Return [x, y] of the center of cell containing provided text 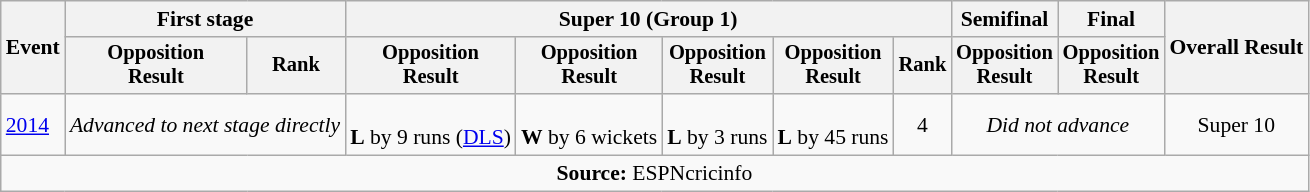
L by 9 runs (DLS) [430, 124]
Event [33, 48]
Advanced to next stage directly [205, 124]
L by 3 runs [717, 124]
Final [1112, 19]
Super 10 (Group 1) [648, 19]
First stage [205, 19]
Super 10 [1236, 124]
Did not advance [1058, 124]
L by 45 runs [832, 124]
2014 [33, 124]
4 [923, 124]
Source: ESPNcricinfo [654, 174]
Semifinal [1004, 19]
W by 6 wickets [589, 124]
Overall Result [1236, 48]
